From the cell containing the given text, extract its center point as (X, Y) coordinate. 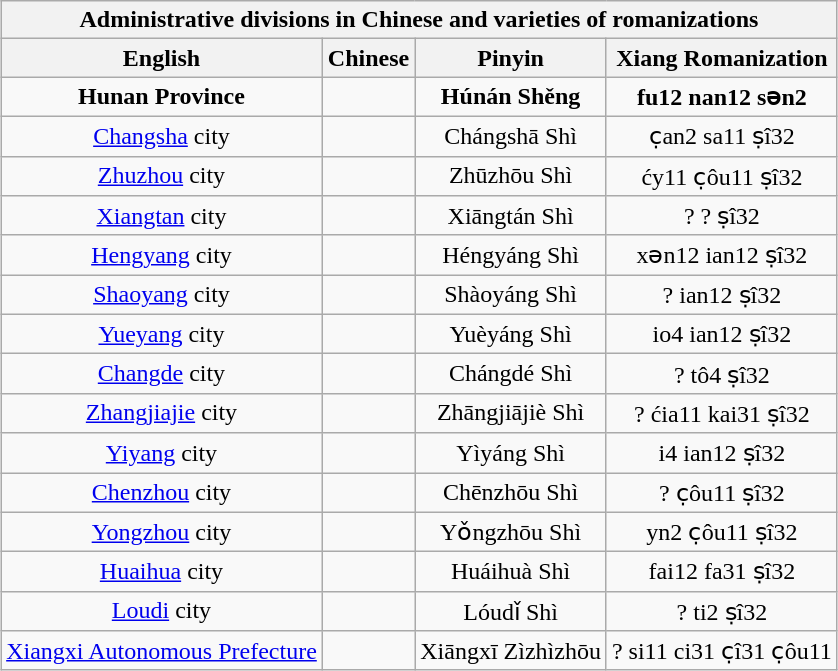
? tô4 ṣî32 (722, 374)
Yuèyáng Shì (511, 334)
Zhūzhōu Shì (511, 176)
Yǒngzhōu Shì (511, 532)
Chinese (368, 58)
Hengyang city (162, 255)
Huaihua city (162, 572)
? ćia11 kai31 ṣî32 (722, 413)
Chángdé Shì (511, 374)
Xiāngtán Shì (511, 216)
Zhāngjiājiè Shì (511, 413)
? c̣ôu11 ṣî32 (722, 492)
? ian12 ṣî32 (722, 295)
Chenzhou city (162, 492)
Chēnzhōu Shì (511, 492)
Xiāngxī Zìzhìzhōu (511, 651)
ćy11 c̣ôu11 ṣî32 (722, 176)
Zhangjiajie city (162, 413)
c̣an2 sa11 ṣî32 (722, 136)
Huáihuà Shì (511, 572)
Shaoyang city (162, 295)
Pinyin (511, 58)
Yongzhou city (162, 532)
Changde city (162, 374)
Xiangtan city (162, 216)
Chángshā Shì (511, 136)
xǝn12 ian12 ṣî32 (722, 255)
Hunan Province (162, 97)
Yiyang city (162, 453)
? ti2 ṣî32 (722, 611)
Lóudǐ Shì (511, 611)
Xiang Romanization (722, 58)
Yìyáng Shì (511, 453)
? ? ṣî32 (722, 216)
fu12 nan12 sǝn2 (722, 97)
Yueyang city (162, 334)
Xiangxi Autonomous Prefecture (162, 651)
io4 ian12 ṣî32 (722, 334)
Húnán Shěng (511, 97)
Héngyáng Shì (511, 255)
? si11 ci31 c̣î31 c̣ôu11 (722, 651)
Changsha city (162, 136)
yn2 c̣ôu11 ṣî32 (722, 532)
Zhuzhou city (162, 176)
Shàoyáng Shì (511, 295)
English (162, 58)
fai12 fa31 ṣî32 (722, 572)
i4 ian12 ṣî32 (722, 453)
Loudi city (162, 611)
Administrative divisions in Chinese and varieties of romanizations (420, 20)
